Determine the (x, y) coordinate at the center of the cell enclosing the given text.  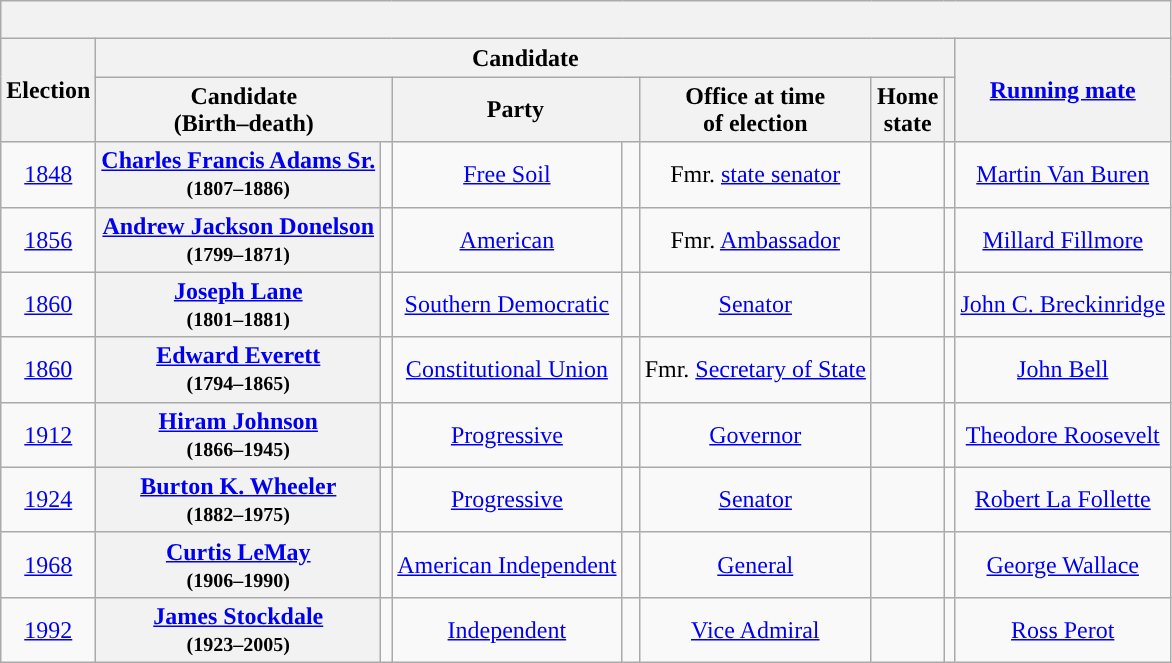
Fmr. Secretary of State (755, 370)
Theodore Roosevelt (1063, 434)
1924 (48, 500)
General (755, 564)
James Stockdale(1923–2005) (238, 630)
Fmr. Ambassador (755, 240)
American (507, 240)
John Bell (1063, 370)
Robert La Follette (1063, 500)
Charles Francis Adams Sr.(1807–1886) (238, 174)
1912 (48, 434)
1968 (48, 564)
Joseph Lane(1801–1881) (238, 304)
Burton K. Wheeler(1882–1975) (238, 500)
Governor (755, 434)
Andrew Jackson Donelson(1799–1871) (238, 240)
Fmr. state senator (755, 174)
Candidate (526, 58)
Southern Democratic (507, 304)
Election (48, 90)
American Independent (507, 564)
Ross Perot (1063, 630)
Millard Fillmore (1063, 240)
Martin Van Buren (1063, 174)
1992 (48, 630)
Curtis LeMay(1906–1990) (238, 564)
Vice Admiral (755, 630)
1848 (48, 174)
Party (516, 110)
George Wallace (1063, 564)
1856 (48, 240)
Running mate (1063, 90)
John C. Breckinridge (1063, 304)
Free Soil (507, 174)
Office at timeof election (755, 110)
Independent (507, 630)
Homestate (907, 110)
Constitutional Union (507, 370)
Candidate(Birth–death) (244, 110)
Hiram Johnson(1866–1945) (238, 434)
Edward Everett(1794–1865) (238, 370)
